Provide the [x, y] coordinate of the cell's center where the given text is located.  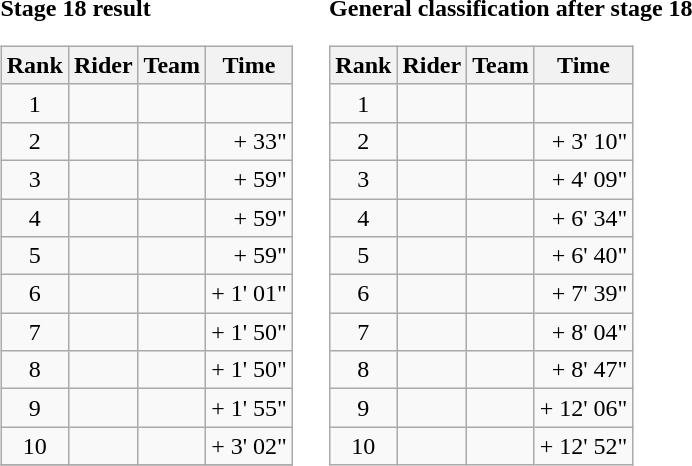
+ 7' 39" [584, 294]
+ 33" [250, 141]
+ 8' 47" [584, 370]
+ 4' 09" [584, 179]
+ 6' 34" [584, 217]
+ 6' 40" [584, 256]
+ 8' 04" [584, 332]
+ 3' 02" [250, 446]
+ 1' 55" [250, 408]
+ 12' 52" [584, 446]
+ 1' 01" [250, 294]
+ 12' 06" [584, 408]
+ 3' 10" [584, 141]
